Pinpoint the cell where the given text exists, returning its (X, Y) midpoint coordinate. 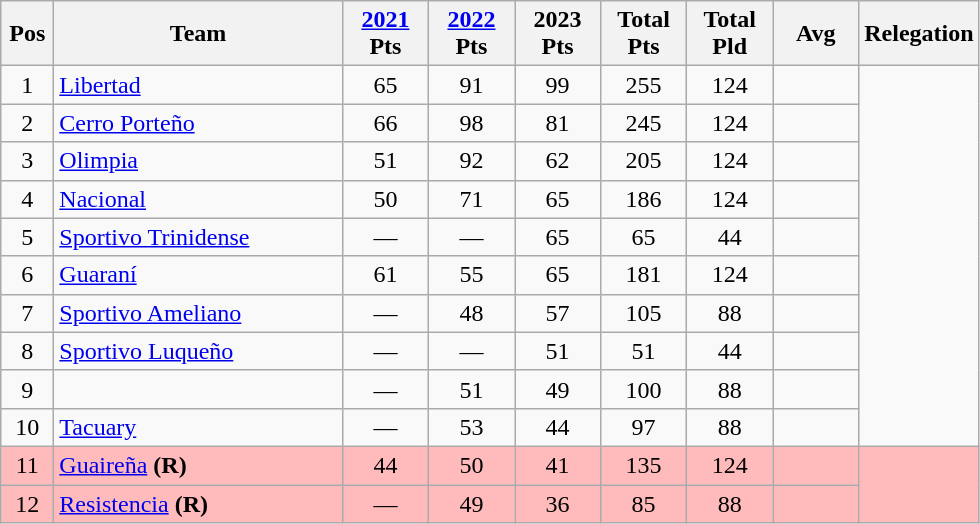
2022Pts (471, 34)
Sportivo Ameliano (198, 313)
9 (28, 389)
98 (471, 123)
10 (28, 427)
1 (28, 85)
81 (557, 123)
105 (644, 313)
Nacional (198, 199)
Libertad (198, 85)
3 (28, 161)
4 (28, 199)
5 (28, 237)
2023Pts (557, 34)
36 (557, 503)
Cerro Porteño (198, 123)
8 (28, 351)
2021Pts (385, 34)
6 (28, 275)
66 (385, 123)
Pos (28, 34)
62 (557, 161)
Avg (816, 34)
12 (28, 503)
41 (557, 465)
Olimpia (198, 161)
TotalPts (644, 34)
97 (644, 427)
71 (471, 199)
57 (557, 313)
Tacuary (198, 427)
TotalPld (730, 34)
53 (471, 427)
205 (644, 161)
255 (644, 85)
11 (28, 465)
2 (28, 123)
181 (644, 275)
186 (644, 199)
61 (385, 275)
Team (198, 34)
92 (471, 161)
48 (471, 313)
7 (28, 313)
Guaraní (198, 275)
91 (471, 85)
Relegation (919, 34)
Sportivo Trinidense (198, 237)
245 (644, 123)
85 (644, 503)
Sportivo Luqueño (198, 351)
55 (471, 275)
135 (644, 465)
Resistencia (R) (198, 503)
99 (557, 85)
100 (644, 389)
Guaireña (R) (198, 465)
